Return the [x, y] coordinate for the center point of the cell that contains the specified text.  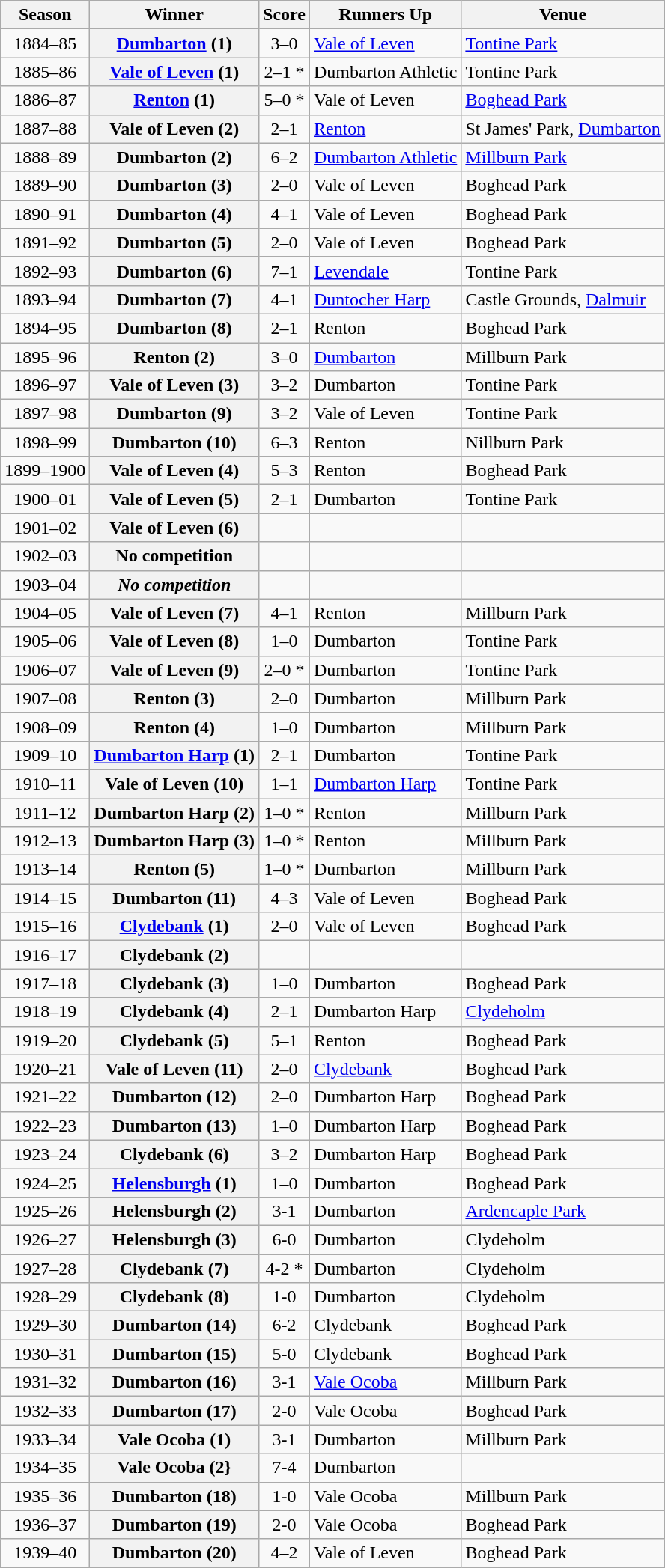
Runners Up [385, 15]
1922–23 [45, 1126]
6-0 [285, 1239]
1932–33 [45, 1411]
1917–18 [45, 983]
2–0 * [285, 670]
Clydebank (8) [174, 1297]
1902–03 [45, 556]
Vale of Leven (6) [174, 528]
1904–05 [45, 613]
Vale of Leven (4) [174, 471]
Duntocher Harp [385, 299]
1915–16 [45, 927]
1912–13 [45, 841]
1900–01 [45, 499]
Clydebank (4) [174, 1012]
1886–87 [45, 100]
4-2 * [285, 1269]
1936–37 [45, 1525]
Clydebank (5) [174, 1040]
1927–28 [45, 1269]
Dumbarton (3) [174, 186]
1926–27 [45, 1239]
Levendale [385, 271]
Score [285, 15]
Helensburgh (3) [174, 1239]
1923–24 [45, 1154]
1892–93 [45, 271]
Vale of Leven (2) [174, 129]
6–2 [285, 157]
1924–25 [45, 1183]
Dumbarton (12) [174, 1097]
Winner [174, 15]
1895–96 [45, 357]
1918–19 [45, 1012]
4–2 [285, 1553]
4–3 [285, 898]
Vale of Leven (5) [174, 499]
7-4 [285, 1468]
1934–35 [45, 1468]
1909–10 [45, 755]
Renton (1) [174, 100]
Dumbarton (17) [174, 1411]
1907–08 [45, 698]
1887–88 [45, 129]
Dumbarton (10) [174, 442]
Renton (2) [174, 357]
Vale of Leven (11) [174, 1069]
5-0 [285, 1354]
1890–91 [45, 214]
Renton (4) [174, 727]
Dumbarton Harp (2) [174, 812]
1898–99 [45, 442]
1–1 [285, 784]
6-2 [285, 1326]
Vale of Leven (8) [174, 641]
1939–40 [45, 1553]
1903–04 [45, 585]
1891–92 [45, 242]
Dumbarton (13) [174, 1126]
Dumbarton (7) [174, 299]
1897–98 [45, 414]
Dumbarton (14) [174, 1326]
1911–12 [45, 812]
1921–22 [45, 1097]
1914–15 [45, 898]
Dumbarton (16) [174, 1382]
1901–02 [45, 528]
1885–86 [45, 72]
Venue [563, 15]
1896–97 [45, 385]
5–3 [285, 471]
Dumbarton (4) [174, 214]
1920–21 [45, 1069]
Clydebank (6) [174, 1154]
1905–06 [45, 641]
5–1 [285, 1040]
1933–34 [45, 1439]
St James' Park, Dumbarton [563, 129]
1889–90 [45, 186]
2–1 * [285, 72]
Clydebank (2) [174, 955]
6–3 [285, 442]
Dumbarton (11) [174, 898]
Nillburn Park [563, 442]
Dumbarton (1) [174, 43]
7–1 [285, 271]
Dumbarton (8) [174, 328]
1884–85 [45, 43]
Dumbarton (2) [174, 157]
Vale of Leven (9) [174, 670]
Dumbarton (18) [174, 1496]
Dumbarton (6) [174, 271]
Vale Ocoba (2} [174, 1468]
1908–09 [45, 727]
Vale of Leven (1) [174, 72]
Dumbarton (20) [174, 1553]
Clydebank (1) [174, 927]
1888–89 [45, 157]
Helensburgh (1) [174, 1183]
1930–31 [45, 1354]
Renton (5) [174, 870]
Vale of Leven (10) [174, 784]
1925–26 [45, 1211]
Dumbarton Harp (3) [174, 841]
Dumbarton (15) [174, 1354]
Vale Ocoba (1) [174, 1439]
Clydebank (3) [174, 983]
1899–1900 [45, 471]
Renton (3) [174, 698]
5–0 * [285, 100]
1910–11 [45, 784]
1893–94 [45, 299]
Season [45, 15]
1913–14 [45, 870]
1935–36 [45, 1496]
1931–32 [45, 1382]
1928–29 [45, 1297]
Dumbarton (5) [174, 242]
Castle Grounds, Dalmuir [563, 299]
1906–07 [45, 670]
Dumbarton (9) [174, 414]
Vale of Leven (7) [174, 613]
Ardencaple Park [563, 1211]
1894–95 [45, 328]
1916–17 [45, 955]
Helensburgh (2) [174, 1211]
Clydebank (7) [174, 1269]
1929–30 [45, 1326]
Dumbarton Harp (1) [174, 755]
Dumbarton (19) [174, 1525]
1919–20 [45, 1040]
Vale of Leven (3) [174, 385]
